For the text-containing cell, return its midpoint in (x, y) coordinate format. 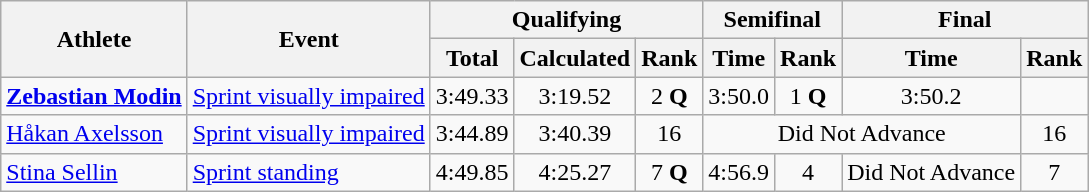
7 (1054, 172)
Final (965, 20)
3:49.33 (472, 96)
4 (808, 172)
3:19.52 (575, 96)
Zebastian Modin (94, 96)
Total (472, 58)
3:50.0 (739, 96)
2 Q (670, 96)
Semifinal (772, 20)
3:44.89 (472, 134)
Athlete (94, 39)
4:56.9 (739, 172)
Håkan Axelsson (94, 134)
Calculated (575, 58)
3:40.39 (575, 134)
Sprint standing (308, 172)
7 Q (670, 172)
3:50.2 (932, 96)
1 Q (808, 96)
4:49.85 (472, 172)
Event (308, 39)
Stina Sellin (94, 172)
4:25.27 (575, 172)
Qualifying (566, 20)
